Determine the (X, Y) coordinate at the center of the cell enclosing the given text.  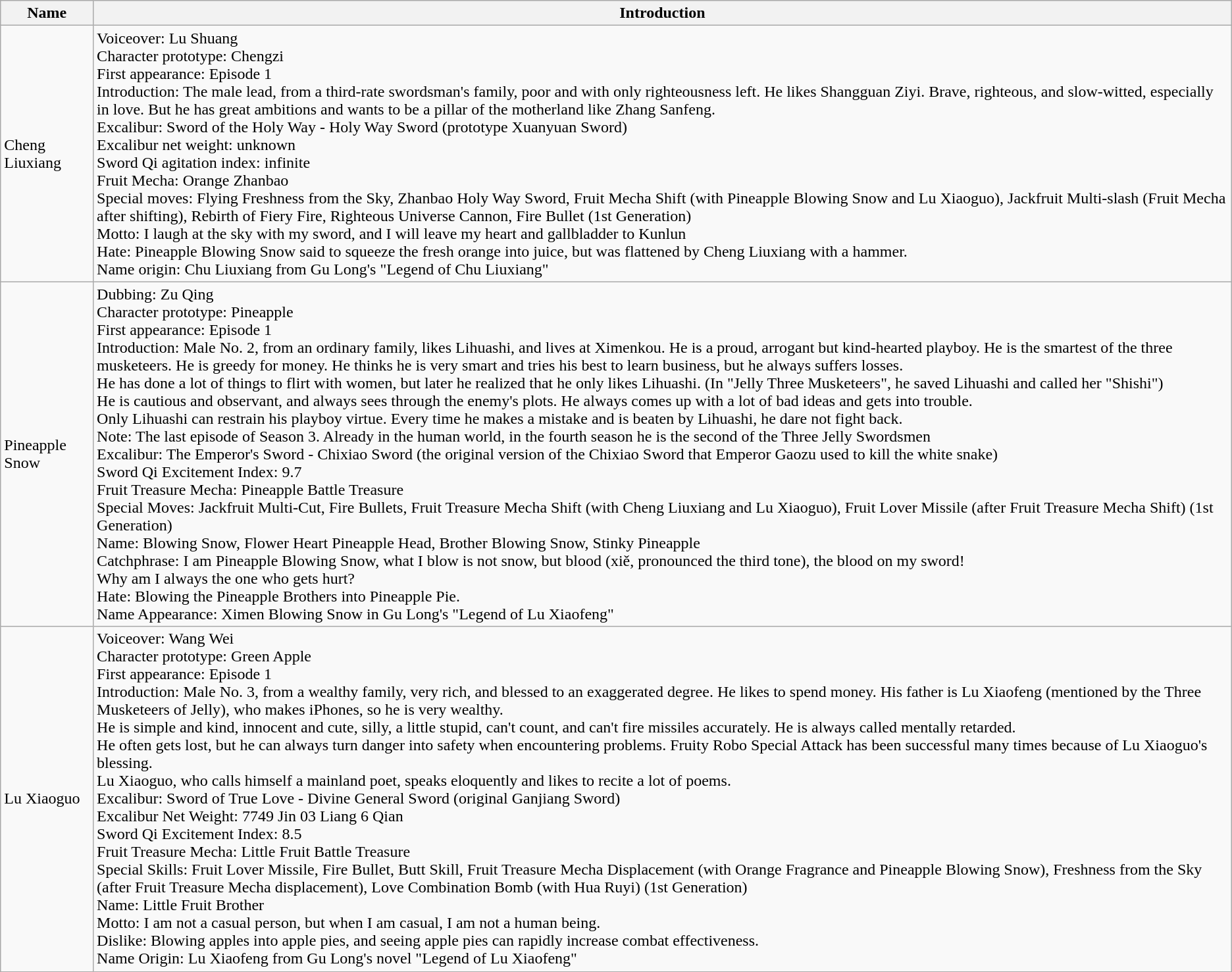
Introduction (663, 13)
Pineapple Snow (47, 454)
Name (47, 13)
Lu Xiaoguo (47, 799)
Cheng Liuxiang (47, 154)
